Locate the cell with the specified text and output its (X, Y) center coordinate. 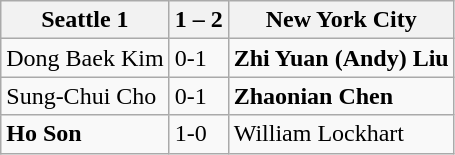
Seattle 1 (85, 20)
Zhi Yuan (Andy) Liu (341, 58)
William Lockhart (341, 134)
Ho Son (85, 134)
1 – 2 (198, 20)
Sung-Chui Cho (85, 96)
Dong Baek Kim (85, 58)
New York City (341, 20)
Zhaonian Chen (341, 96)
1-0 (198, 134)
